Return the (X, Y) coordinate for the center point of the cell that contains the specified text.  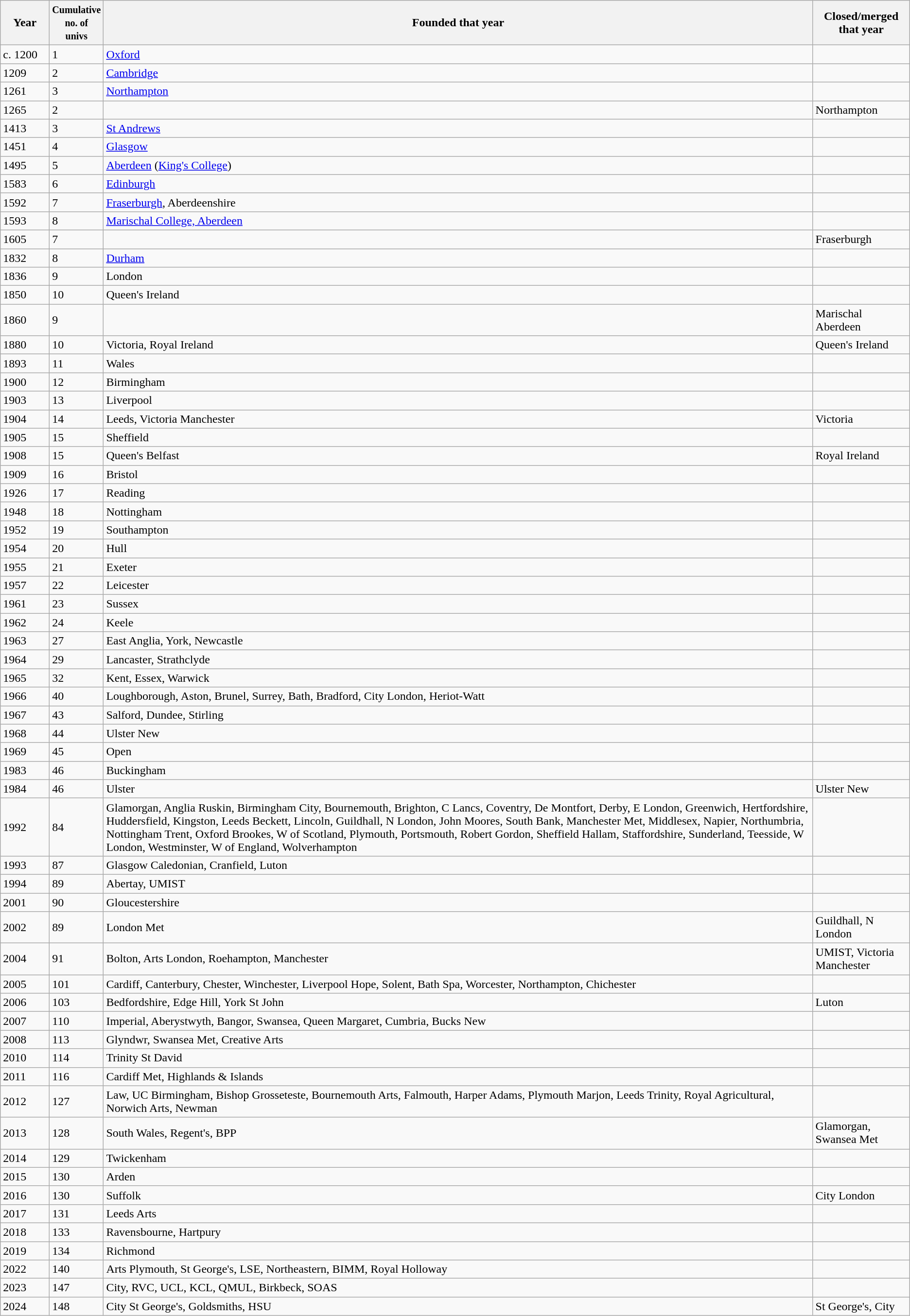
c. 1200 (25, 54)
32 (77, 678)
Glasgow (458, 147)
110 (77, 1021)
Hull (458, 548)
23 (77, 604)
114 (77, 1058)
City London (861, 1195)
4 (77, 147)
2018 (25, 1232)
1905 (25, 437)
Suffolk (458, 1195)
Queen's Belfast (458, 456)
2016 (25, 1195)
1964 (25, 659)
29 (77, 659)
1908 (25, 456)
UMIST, Victoria Manchester (861, 959)
1954 (25, 548)
Richmond (458, 1250)
19 (77, 530)
5 (77, 165)
1992 (25, 827)
2005 (25, 984)
1583 (25, 184)
1926 (25, 493)
Luton (861, 1003)
Oxford (458, 54)
1967 (25, 715)
City St George's, Goldsmiths, HSU (458, 1306)
2012 (25, 1101)
20 (77, 548)
Wales (458, 364)
14 (77, 419)
Victoria, Royal Ireland (458, 345)
133 (77, 1232)
Buckingham (458, 770)
6 (77, 184)
91 (77, 959)
Closed/merged that year (861, 23)
London Met (458, 927)
Edinburgh (458, 184)
Fraserburgh, Aberdeenshire (458, 202)
1948 (25, 511)
Bedfordshire, Edge Hill, York St John (458, 1003)
Lancaster, Strathclyde (458, 659)
Cambridge (458, 73)
2023 (25, 1288)
1 (77, 54)
18 (77, 511)
101 (77, 984)
1955 (25, 567)
London (458, 277)
Bristol (458, 474)
Kent, Essex, Warwick (458, 678)
13 (77, 400)
40 (77, 696)
Royal Ireland (861, 456)
1860 (25, 320)
44 (77, 733)
43 (77, 715)
2007 (25, 1021)
Founded that year (458, 23)
Cumulativeno. ofunivs (77, 23)
1903 (25, 400)
1965 (25, 678)
Loughborough, Aston, Brunel, Surrey, Bath, Bradford, City London, Heriot-Watt (458, 696)
Glamorgan, Swansea Met (861, 1133)
Guildhall, N London (861, 927)
1850 (25, 295)
Gloucestershire (458, 902)
Year (25, 23)
1893 (25, 364)
Southampton (458, 530)
2024 (25, 1306)
1968 (25, 733)
27 (77, 641)
134 (77, 1250)
2010 (25, 1058)
16 (77, 474)
1966 (25, 696)
1909 (25, 474)
1993 (25, 865)
Liverpool (458, 400)
1983 (25, 770)
Salford, Dundee, Stirling (458, 715)
2014 (25, 1158)
24 (77, 623)
City, RVC, UCL, KCL, QMUL, Birkbeck, SOAS (458, 1288)
1963 (25, 641)
1900 (25, 382)
Leeds Arts (458, 1213)
1592 (25, 202)
Arden (458, 1177)
Trinity St David (458, 1058)
Leeds, Victoria Manchester (458, 419)
Glasgow Caledonian, Cranfield, Luton (458, 865)
Cardiff, Canterbury, Chester, Winchester, Liverpool Hope, Solent, Bath Spa, Worcester, Northampton, Chichester (458, 984)
45 (77, 752)
Sussex (458, 604)
1994 (25, 883)
1495 (25, 165)
Ravensbourne, Hartpury (458, 1232)
Glyndwr, Swansea Met, Creative Arts (458, 1039)
22 (77, 586)
90 (77, 902)
116 (77, 1076)
1904 (25, 419)
2015 (25, 1177)
Reading (458, 493)
Abertay, UMIST (458, 883)
84 (77, 827)
Cardiff Met, Highlands & Islands (458, 1076)
1209 (25, 73)
2013 (25, 1133)
St George's, City (861, 1306)
1593 (25, 221)
2004 (25, 959)
2019 (25, 1250)
Fraserburgh (861, 239)
131 (77, 1213)
1265 (25, 110)
1969 (25, 752)
1836 (25, 277)
Exeter (458, 567)
2006 (25, 1003)
Victoria (861, 419)
Ulster (458, 789)
Aberdeen (King's College) (458, 165)
Nottingham (458, 511)
148 (77, 1306)
Bolton, Arts London, Roehampton, Manchester (458, 959)
Keele (458, 623)
Open (458, 752)
1984 (25, 789)
147 (77, 1288)
1451 (25, 147)
2022 (25, 1269)
17 (77, 493)
1952 (25, 530)
128 (77, 1133)
St Andrews (458, 128)
1832 (25, 258)
140 (77, 1269)
2002 (25, 927)
2011 (25, 1076)
127 (77, 1101)
Durham (458, 258)
129 (77, 1158)
21 (77, 567)
1261 (25, 91)
1413 (25, 128)
113 (77, 1039)
12 (77, 382)
1961 (25, 604)
Leicester (458, 586)
Twickenham (458, 1158)
Arts Plymouth, St George's, LSE, Northeastern, BIMM, Royal Holloway (458, 1269)
2001 (25, 902)
87 (77, 865)
2008 (25, 1039)
East Anglia, York, Newcastle (458, 641)
Sheffield (458, 437)
Imperial, Aberystwyth, Bangor, Swansea, Queen Margaret, Cumbria, Bucks New (458, 1021)
1962 (25, 623)
Marischal College, Aberdeen (458, 221)
1605 (25, 239)
2017 (25, 1213)
103 (77, 1003)
South Wales, Regent's, BPP (458, 1133)
11 (77, 364)
Marischal Aberdeen (861, 320)
1957 (25, 586)
1880 (25, 345)
Birmingham (458, 382)
